Extract the [x, y] coordinate from the center of the cell holding the provided text.  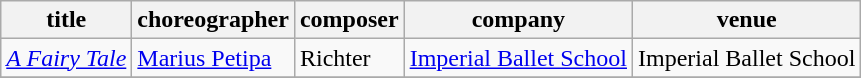
Marius Petipa [214, 58]
venue [746, 20]
title [66, 20]
A Fairy Tale [66, 58]
choreographer [214, 20]
Richter [349, 58]
company [518, 20]
composer [349, 20]
